From the cell containing the given text, extract its center point as [X, Y] coordinate. 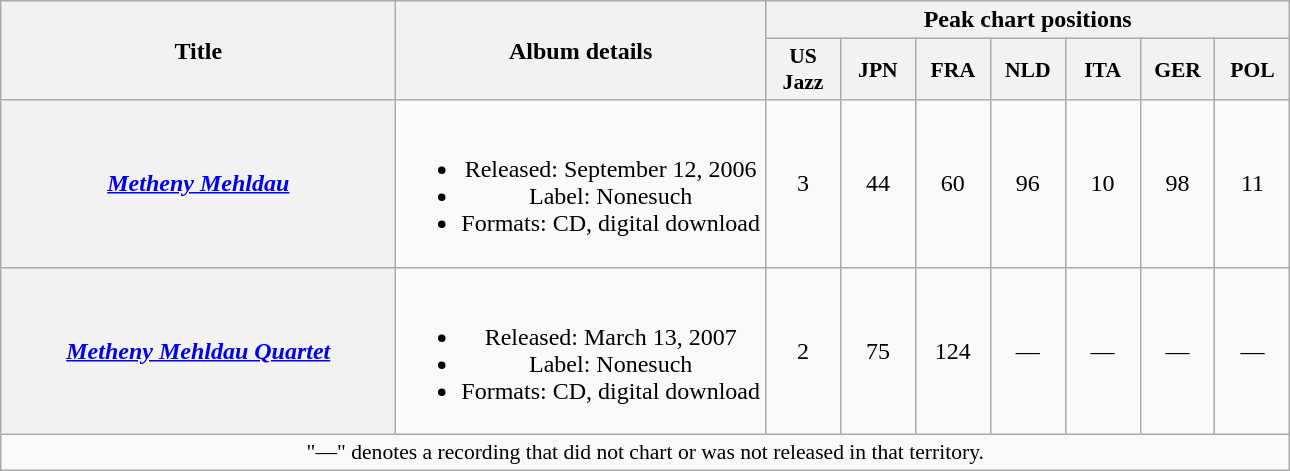
Metheny Mehldau [198, 184]
96 [1028, 184]
NLD [1028, 70]
3 [804, 184]
Title [198, 50]
POL [1252, 70]
44 [878, 184]
10 [1102, 184]
11 [1252, 184]
98 [1178, 184]
Album details [581, 50]
FRA [952, 70]
USJazz [804, 70]
Released: March 13, 2007Label: NonesuchFormats: CD, digital download [581, 350]
ITA [1102, 70]
Metheny Mehldau Quartet [198, 350]
JPN [878, 70]
Peak chart positions [1028, 20]
GER [1178, 70]
124 [952, 350]
60 [952, 184]
75 [878, 350]
2 [804, 350]
Released: September 12, 2006Label: NonesuchFormats: CD, digital download [581, 184]
"—" denotes a recording that did not chart or was not released in that territory. [646, 452]
